Scan for the cell matching the given text and deliver its (X, Y) coordinate at center. 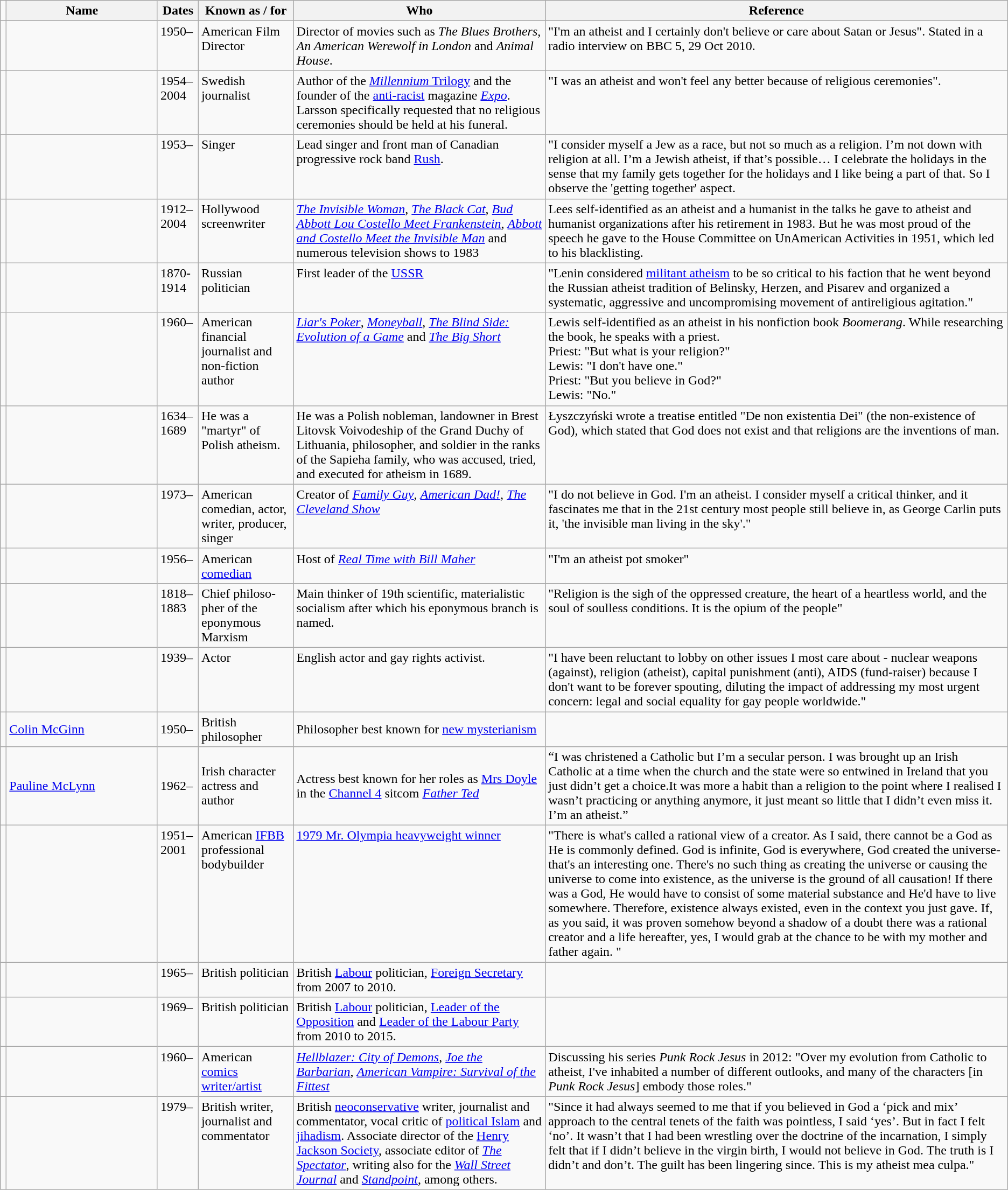
"I'm an atheist and I certainly don't believe or care about Satan or Jesus". Stated in a radio interview on BBC 5, 29 Oct 2010. (776, 46)
British Labour politician, Foreign Secretary from 2007 to 2010. (419, 980)
1953– (178, 167)
1973– (178, 516)
Hellblazer: City of Demons, Joe the Barbarian, American Vampire: Survival of the Fittest (419, 1072)
Actor (246, 680)
Lead singer and front man of Canadian progressive rock band Rush. (419, 167)
Dates (178, 11)
Known as / for (246, 11)
Singer (246, 167)
Russian politician (246, 288)
1870-1914 (178, 288)
First leader of the USSR (419, 288)
Director of movies such as The Blues Brothers, An American Werewolf in London and Animal House. (419, 46)
American comedian, actor, writer, producer, singer (246, 516)
1939– (178, 680)
1951–2001 (178, 894)
Irish character actress and author (246, 786)
Philosopher best known for new mysterianism (419, 729)
British philosopher (246, 729)
1969– (178, 1022)
Main thinker of 19th scientific, materialistic socialism after which his eponymous branch is named. (419, 615)
"I'm an atheist pot smoker" (776, 565)
Liar's Poker, Moneyball, The Blind Side: Evolution of a Game and The Big Short (419, 359)
British writer, journalist and commentator (246, 1143)
Name (82, 11)
Who (419, 11)
American comics writer/artist (246, 1072)
"Religion is the sigh of the oppressed creature, the heart of a heartless world, and the soul of soulless conditions. It is the opium of the people" (776, 615)
1818–1883 (178, 615)
American financial journalist and non-fiction author (246, 359)
Chief phil­oso­pher of the eponymous Marxism (246, 615)
"I was an atheist and won't feel any better because of religious ceremonies". (776, 102)
He was a "martyr" of Polish atheism. (246, 445)
Pauline McLynn (82, 786)
1912–2004 (178, 230)
1634–1689 (178, 445)
English actor and gay rights activist. (419, 680)
1965– (178, 980)
Creator of Family Guy, American Dad!, The Cleveland Show (419, 516)
Swedish journalist (246, 102)
1956– (178, 565)
Actress best known for her roles as Mrs Doyle in the Channel 4 sitcom Father Ted (419, 786)
American IFBB professional bodybuilder (246, 894)
1962– (178, 786)
British Labour politician, Leader of the Opposition and Leader of the Labour Party from 2010 to 2015. (419, 1022)
Host of Real Time with Bill Maher (419, 565)
Hollywood screenwriter (246, 230)
Colin McGinn (82, 729)
1954–2004 (178, 102)
1979– (178, 1143)
1979 Mr. Olympia heavyweight winner (419, 894)
American Film Director (246, 46)
American comedian (246, 565)
Reference (776, 11)
